Return [X, Y] of the center of cell containing provided text 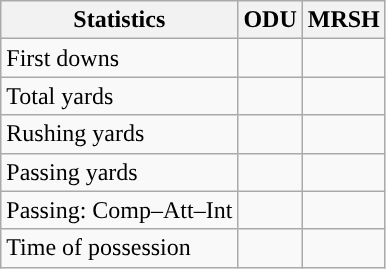
Passing: Comp–Att–Int [120, 210]
Statistics [120, 20]
Total yards [120, 96]
MRSH [344, 20]
ODU [270, 20]
Rushing yards [120, 134]
Time of possession [120, 248]
First downs [120, 58]
Passing yards [120, 172]
